Locate the cell with the specified text and output its (X, Y) center coordinate. 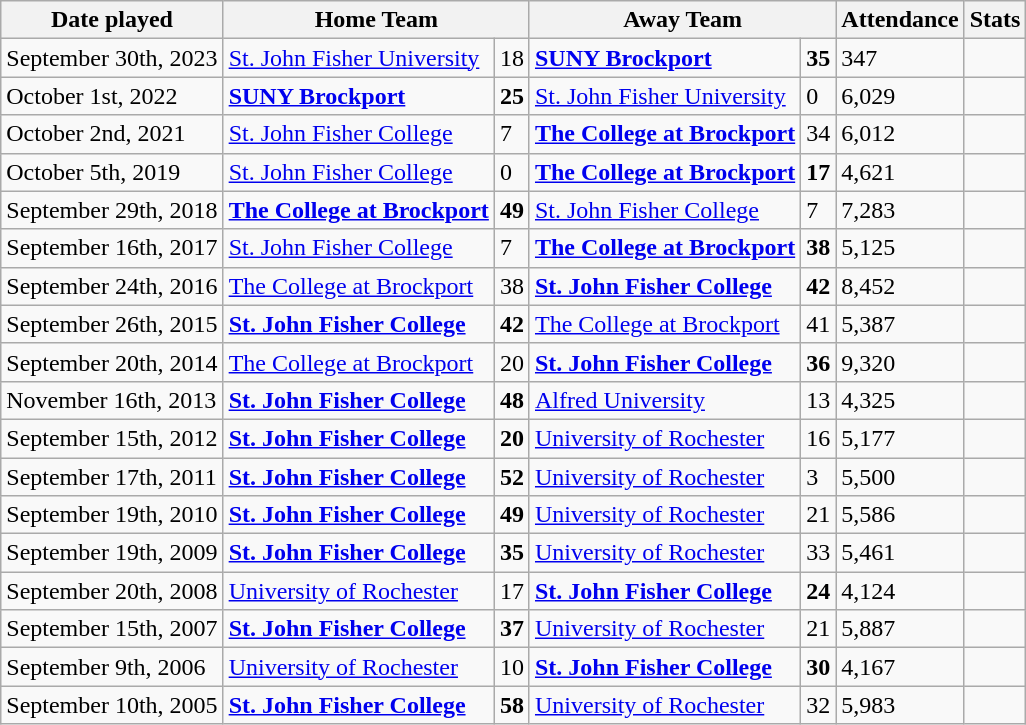
September 19th, 2010 (112, 515)
24 (818, 591)
36 (818, 362)
October 1st, 2022 (112, 96)
33 (818, 553)
347 (900, 58)
13 (818, 400)
September 16th, 2017 (112, 248)
5,500 (900, 477)
10 (512, 667)
18 (512, 58)
September 17th, 2011 (112, 477)
Alfred University (664, 400)
Stats (995, 20)
September 15th, 2007 (112, 629)
5,461 (900, 553)
34 (818, 134)
September 24th, 2016 (112, 286)
October 5th, 2019 (112, 172)
September 10th, 2005 (112, 705)
5,177 (900, 438)
8,452 (900, 286)
52 (512, 477)
September 20th, 2014 (112, 362)
5,983 (900, 705)
5,387 (900, 324)
Date played (112, 20)
3 (818, 477)
5,125 (900, 248)
September 15th, 2012 (112, 438)
16 (818, 438)
September 20th, 2008 (112, 591)
7,283 (900, 210)
5,887 (900, 629)
November 16th, 2013 (112, 400)
25 (512, 96)
37 (512, 629)
9,320 (900, 362)
September 29th, 2018 (112, 210)
4,167 (900, 667)
41 (818, 324)
32 (818, 705)
Home Team (376, 20)
30 (818, 667)
September 30th, 2023 (112, 58)
September 26th, 2015 (112, 324)
48 (512, 400)
4,124 (900, 591)
6,012 (900, 134)
Away Team (682, 20)
4,621 (900, 172)
4,325 (900, 400)
September 19th, 2009 (112, 553)
October 2nd, 2021 (112, 134)
Attendance (900, 20)
6,029 (900, 96)
September 9th, 2006 (112, 667)
5,586 (900, 515)
58 (512, 705)
